Return the (x, y) coordinate for the center point of the cell that contains the specified text.  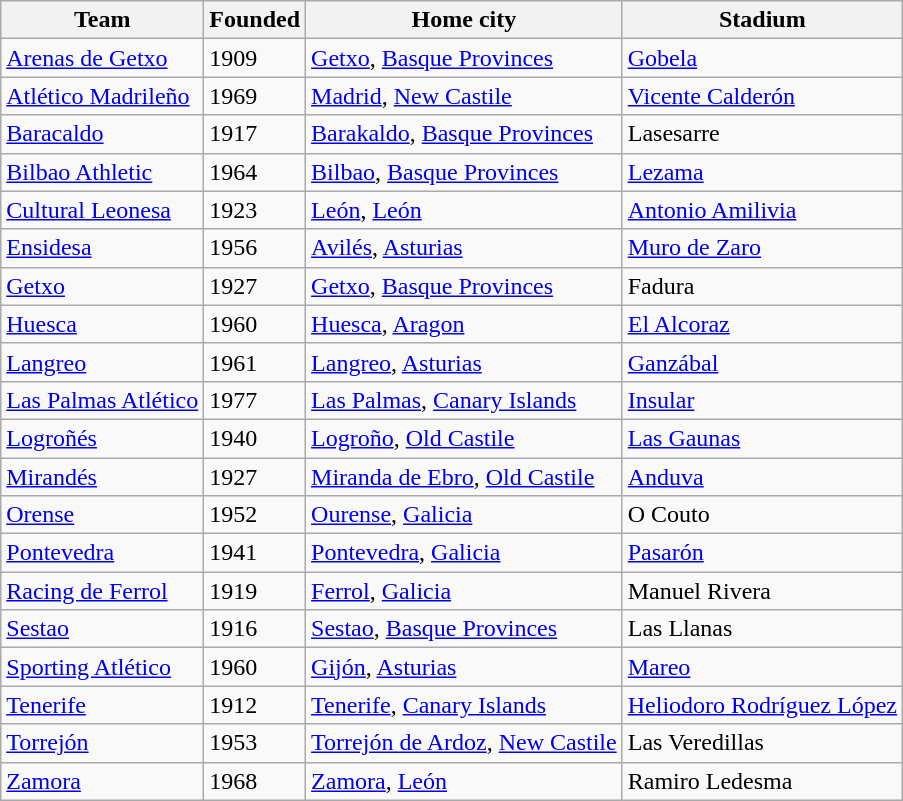
Heliodoro Rodríguez López (762, 705)
Anduva (762, 477)
1953 (255, 743)
Las Palmas Atlético (102, 400)
Fadura (762, 286)
1916 (255, 629)
1969 (255, 96)
Tenerife (102, 705)
1956 (255, 248)
Sestao (102, 629)
Torrejón de Ardoz, New Castile (464, 743)
Zamora, León (464, 781)
Lezama (762, 172)
Ourense, Galicia (464, 515)
Bilbao Athletic (102, 172)
Antonio Amilivia (762, 210)
1912 (255, 705)
Huesca (102, 324)
Pontevedra, Galicia (464, 553)
Huesca, Aragon (464, 324)
Gobela (762, 58)
1909 (255, 58)
Logroño, Old Castile (464, 438)
1952 (255, 515)
Mareo (762, 667)
1968 (255, 781)
Avilés, Asturias (464, 248)
Sporting Atlético (102, 667)
Ramiro Ledesma (762, 781)
Logroñés (102, 438)
Bilbao, Basque Provinces (464, 172)
Manuel Rivera (762, 591)
Gijón, Asturias (464, 667)
Pontevedra (102, 553)
Vicente Calderón (762, 96)
El Alcoraz (762, 324)
Cultural Leonesa (102, 210)
Miranda de Ebro, Old Castile (464, 477)
León, León (464, 210)
Pasarón (762, 553)
Atlético Madrileño (102, 96)
1977 (255, 400)
Barakaldo, Basque Provinces (464, 134)
Sestao, Basque Provinces (464, 629)
Langreo (102, 362)
1940 (255, 438)
Las Veredillas (762, 743)
1923 (255, 210)
Zamora (102, 781)
Torrejón (102, 743)
Langreo, Asturias (464, 362)
Stadium (762, 20)
Lasesarre (762, 134)
1941 (255, 553)
Las Llanas (762, 629)
Racing de Ferrol (102, 591)
Madrid, New Castile (464, 96)
Founded (255, 20)
Home city (464, 20)
Arenas de Getxo (102, 58)
Mirandés (102, 477)
O Couto (762, 515)
1917 (255, 134)
Getxo (102, 286)
Orense (102, 515)
Muro de Zaro (762, 248)
Baracaldo (102, 134)
Las Gaunas (762, 438)
Tenerife, Canary Islands (464, 705)
1961 (255, 362)
Las Palmas, Canary Islands (464, 400)
Ferrol, Galicia (464, 591)
Ganzábal (762, 362)
Team (102, 20)
Ensidesa (102, 248)
Insular (762, 400)
1964 (255, 172)
1919 (255, 591)
